Provide the (x, y) coordinate of the cell's center where the given text is located.  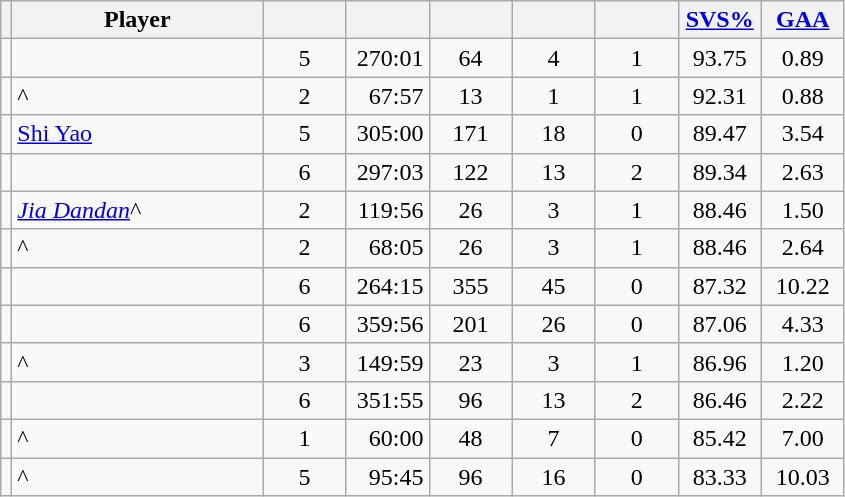
89.47 (720, 134)
1.50 (802, 210)
297:03 (388, 172)
GAA (802, 20)
92.31 (720, 96)
2.64 (802, 248)
95:45 (388, 477)
SVS% (720, 20)
264:15 (388, 286)
86.96 (720, 362)
64 (470, 58)
4 (554, 58)
4.33 (802, 324)
Player (138, 20)
351:55 (388, 400)
16 (554, 477)
60:00 (388, 438)
0.88 (802, 96)
7 (554, 438)
85.42 (720, 438)
270:01 (388, 58)
1.20 (802, 362)
122 (470, 172)
18 (554, 134)
68:05 (388, 248)
Jia Dandan^ (138, 210)
2.63 (802, 172)
89.34 (720, 172)
305:00 (388, 134)
119:56 (388, 210)
171 (470, 134)
87.32 (720, 286)
86.46 (720, 400)
355 (470, 286)
67:57 (388, 96)
45 (554, 286)
7.00 (802, 438)
10.22 (802, 286)
87.06 (720, 324)
0.89 (802, 58)
83.33 (720, 477)
359:56 (388, 324)
Shi Yao (138, 134)
3.54 (802, 134)
201 (470, 324)
10.03 (802, 477)
48 (470, 438)
2.22 (802, 400)
23 (470, 362)
149:59 (388, 362)
93.75 (720, 58)
